Search for the cell housing the specified text and yield its (X, Y) center coordinate. 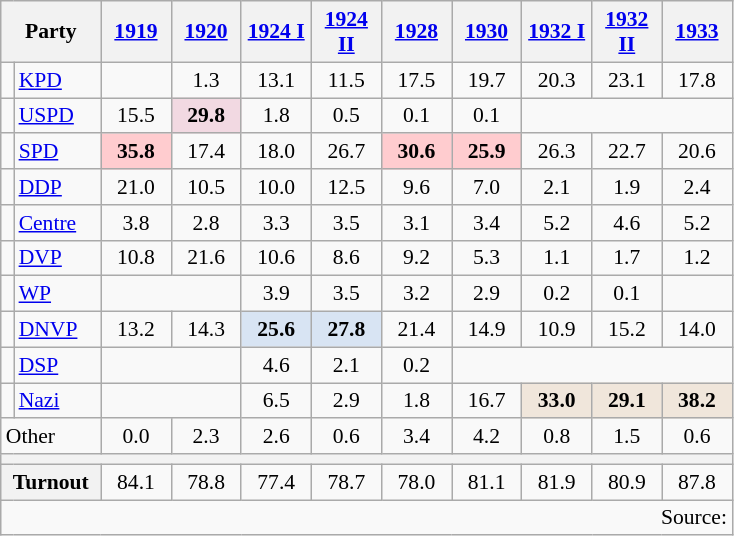
25.6 (276, 330)
35.8 (136, 152)
20.6 (697, 152)
1933 (697, 32)
30.6 (416, 152)
7.0 (487, 187)
9.2 (416, 258)
10.9 (557, 330)
1.9 (627, 187)
USPD (58, 116)
8.6 (346, 258)
0.5 (346, 116)
13.1 (276, 80)
3.3 (276, 223)
17.8 (697, 80)
Centre (58, 223)
27.8 (346, 330)
1919 (136, 32)
26.7 (346, 152)
23.1 (627, 80)
1.7 (627, 258)
5.3 (487, 258)
10.5 (206, 187)
2.3 (206, 437)
1.5 (627, 437)
10.8 (136, 258)
80.9 (627, 482)
3.2 (416, 294)
84.1 (136, 482)
21.6 (206, 258)
1930 (487, 32)
14.0 (697, 330)
Source: (366, 518)
26.3 (557, 152)
2.8 (206, 223)
1932 II (627, 32)
0.0 (136, 437)
17.5 (416, 80)
Other (51, 437)
KPD (58, 80)
77.4 (276, 482)
81.9 (557, 482)
21.4 (416, 330)
10.6 (276, 258)
10.0 (276, 187)
DSP (58, 365)
18.0 (276, 152)
SPD (58, 152)
12.5 (346, 187)
78.0 (416, 482)
78.7 (346, 482)
22.7 (627, 152)
1924 I (276, 32)
11.5 (346, 80)
WP (58, 294)
6.5 (276, 401)
4.2 (487, 437)
Party (51, 32)
Nazi (58, 401)
9.6 (416, 187)
DVP (58, 258)
78.8 (206, 482)
33.0 (557, 401)
16.7 (487, 401)
38.2 (697, 401)
81.1 (487, 482)
1920 (206, 32)
1.3 (206, 80)
Turnout (51, 482)
14.3 (206, 330)
13.2 (136, 330)
1924 II (346, 32)
3.8 (136, 223)
3.1 (416, 223)
21.0 (136, 187)
1.1 (557, 258)
DDP (58, 187)
87.8 (697, 482)
17.4 (206, 152)
20.3 (557, 80)
1932 I (557, 32)
0.8 (557, 437)
29.8 (206, 116)
DNVP (58, 330)
1928 (416, 32)
15.2 (627, 330)
19.7 (487, 80)
1.2 (697, 258)
15.5 (136, 116)
3.9 (276, 294)
2.4 (697, 187)
25.9 (487, 152)
29.1 (627, 401)
14.9 (487, 330)
2.6 (276, 437)
